Capture the cell that displays the provided text and extract its [X, Y] central coordinate. 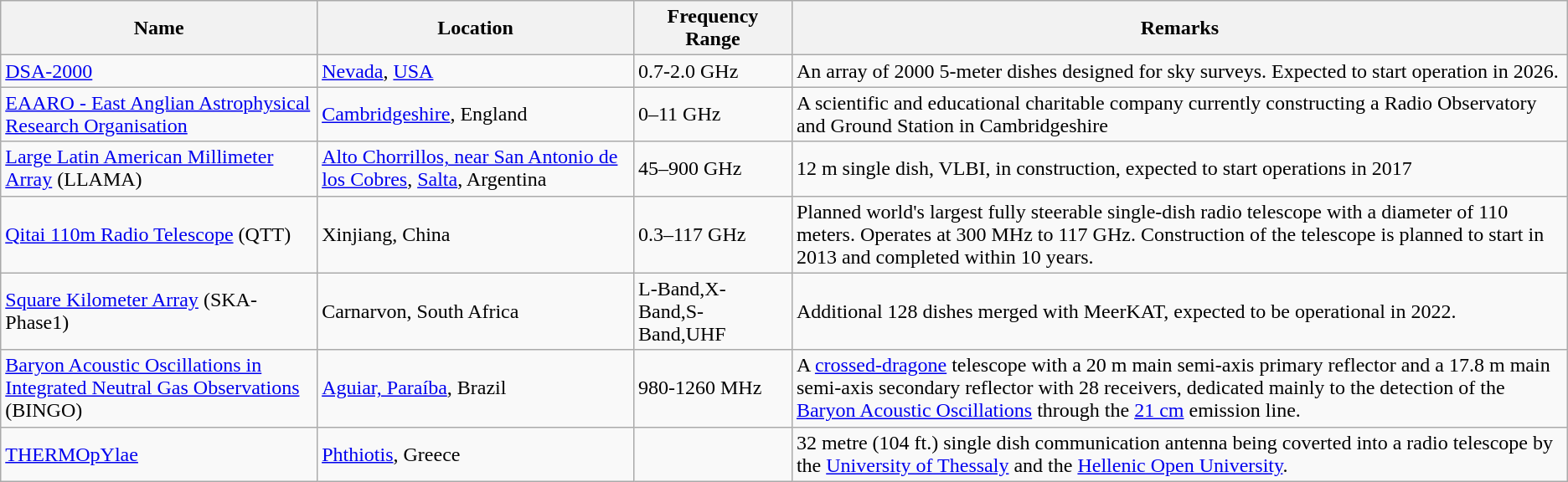
980-1260 MHz [712, 388]
0.7-2.0 GHz [712, 71]
Aguiar, Paraíba, Brazil [476, 388]
Carnarvon, South Africa [476, 311]
Xinjiang, China [476, 234]
Large Latin American Millimeter Array (LLAMA) [159, 169]
L-Band,X-Band,S-Band,UHF [712, 311]
Cambridgeshire, England [476, 114]
12 m single dish, VLBI, in construction, expected to start operations in 2017 [1179, 169]
Phthiotis, Greece [476, 454]
EAARO - East Anglian Astrophysical Research Organisation [159, 114]
DSA-2000 [159, 71]
Remarks [1179, 28]
Qitai 110m Radio Telescope (QTT) [159, 234]
An array of 2000 5-meter dishes designed for sky surveys. Expected to start operation in 2026. [1179, 71]
Alto Chorrillos, near San Antonio de los Cobres, Salta, Argentina [476, 169]
Nevada, USA [476, 71]
0.3–117 GHz [712, 234]
45–900 GHz [712, 169]
Frequency Range [712, 28]
Baryon Acoustic Oscillations in Integrated Neutral Gas Observations (BINGO) [159, 388]
Name [159, 28]
Additional 128 dishes merged with MeerKAT, expected to be operational in 2022. [1179, 311]
THERMOpYlae [159, 454]
A scientific and educational charitable company currently constructing a Radio Observatory and Ground Station in Cambridgeshire [1179, 114]
0–11 GHz [712, 114]
Square Kilometer Array (SKA-Phase1) [159, 311]
Location [476, 28]
